Identify which cell holds the provided text, then report its [x, y] central coordinate. 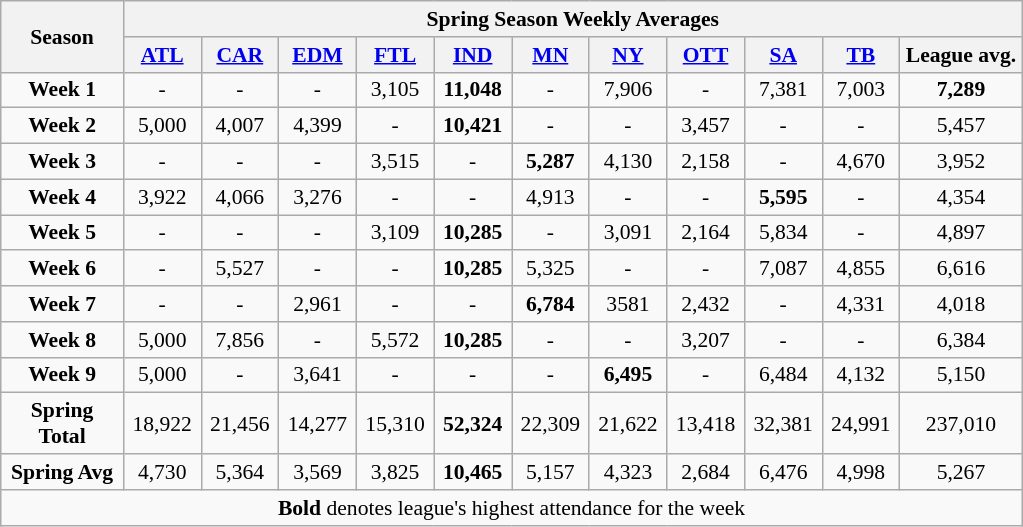
2,432 [706, 304]
10,465 [473, 472]
5,150 [962, 375]
Bold denotes league's highest attendance for the week [512, 508]
OTT [706, 55]
237,010 [962, 424]
EDM [318, 55]
Week 1 [62, 90]
4,007 [240, 126]
3,641 [318, 375]
Week 4 [62, 197]
18,922 [162, 424]
7,087 [783, 269]
4,855 [861, 269]
6,616 [962, 269]
Week 6 [62, 269]
Spring Season Weekly Averages [572, 19]
10,421 [473, 126]
Spring Total [62, 424]
2,684 [706, 472]
4,130 [628, 162]
11,048 [473, 90]
3,952 [962, 162]
3,515 [395, 162]
5,267 [962, 472]
5,364 [240, 472]
3,922 [162, 197]
3,105 [395, 90]
4,730 [162, 472]
FTL [395, 55]
4,331 [861, 304]
22,309 [551, 424]
5,457 [962, 126]
3,569 [318, 472]
21,456 [240, 424]
Week 9 [62, 375]
4,018 [962, 304]
5,572 [395, 340]
TB [861, 55]
4,399 [318, 126]
4,897 [962, 233]
7,003 [861, 90]
2,164 [706, 233]
3,825 [395, 472]
4,998 [861, 472]
5,325 [551, 269]
7,381 [783, 90]
24,991 [861, 424]
3,276 [318, 197]
Week 2 [62, 126]
CAR [240, 55]
MN [551, 55]
Week 7 [62, 304]
6,484 [783, 375]
6,784 [551, 304]
League avg. [962, 55]
Week 3 [62, 162]
3,109 [395, 233]
15,310 [395, 424]
7,856 [240, 340]
3,207 [706, 340]
3581 [628, 304]
NY [628, 55]
7,289 [962, 90]
7,906 [628, 90]
4,670 [861, 162]
3,091 [628, 233]
Week 5 [62, 233]
4,354 [962, 197]
2,158 [706, 162]
5,287 [551, 162]
SA [783, 55]
IND [473, 55]
Spring Avg [62, 472]
4,066 [240, 197]
6,495 [628, 375]
Season [62, 36]
2,961 [318, 304]
6,476 [783, 472]
52,324 [473, 424]
32,381 [783, 424]
4,913 [551, 197]
5,527 [240, 269]
14,277 [318, 424]
5,834 [783, 233]
ATL [162, 55]
3,457 [706, 126]
5,595 [783, 197]
4,132 [861, 375]
5,157 [551, 472]
6,384 [962, 340]
21,622 [628, 424]
4,323 [628, 472]
13,418 [706, 424]
Week 8 [62, 340]
